Detect which cell encompasses the target text, then output its (X, Y) center coordinate. 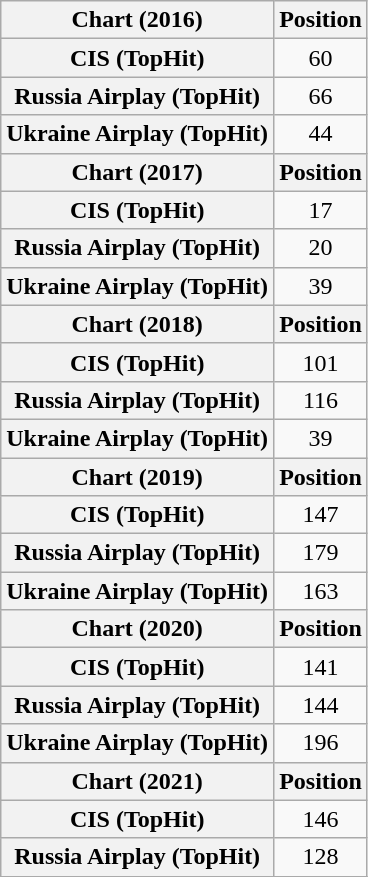
128 (321, 857)
Chart (2017) (138, 172)
163 (321, 591)
101 (321, 362)
20 (321, 248)
Chart (2016) (138, 20)
146 (321, 819)
141 (321, 667)
Chart (2021) (138, 781)
147 (321, 515)
144 (321, 705)
179 (321, 553)
196 (321, 743)
116 (321, 400)
Chart (2019) (138, 477)
66 (321, 96)
60 (321, 58)
Chart (2018) (138, 324)
17 (321, 210)
Chart (2020) (138, 629)
44 (321, 134)
